Detect which cell encompasses the target text, then output its (x, y) center coordinate. 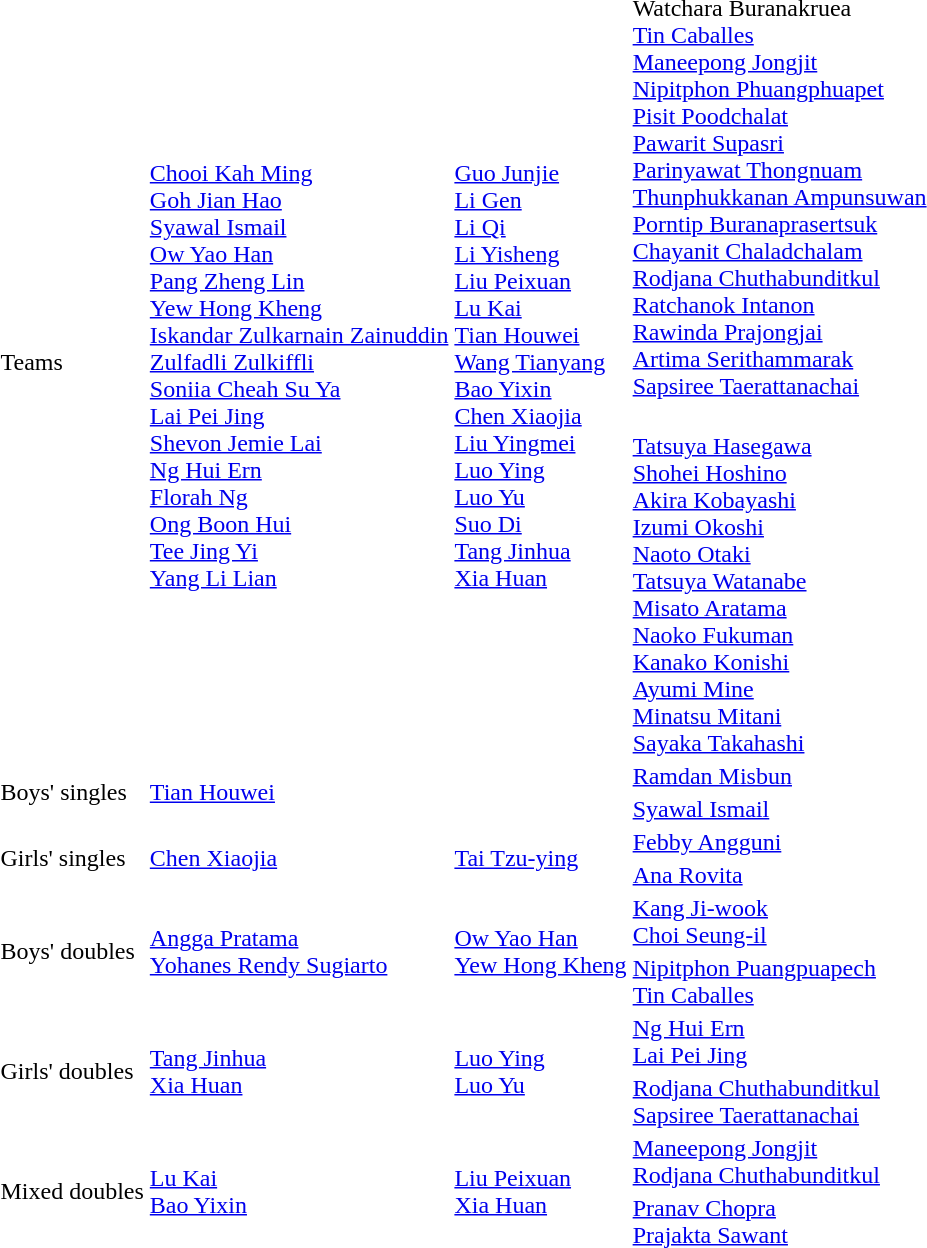
Tai Tzu-ying (540, 858)
Tang Jinhua Xia Huan (299, 1072)
Tian Houwei (299, 792)
Chen Xiaojia (299, 858)
Angga Pratama Yohanes Rendy Sugiarto (299, 952)
Ow Yao Han Yew Hong Kheng (540, 952)
Luo Ying Luo Yu (540, 1072)
